Locate the cell with the specified text and output its [x, y] center coordinate. 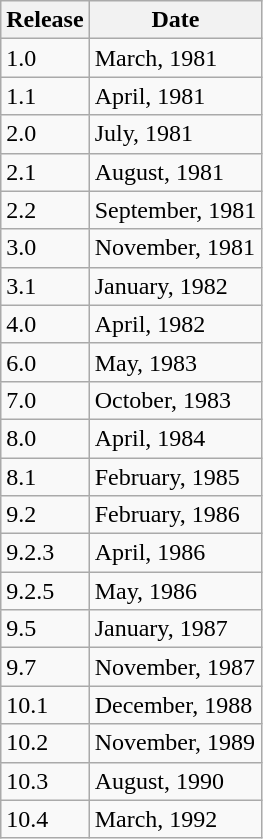
2.2 [45, 210]
8.1 [45, 477]
9.2 [45, 515]
1.0 [45, 58]
Date [176, 20]
9.7 [45, 667]
4.0 [45, 324]
October, 1983 [176, 400]
9.2.3 [45, 553]
December, 1988 [176, 705]
May, 1983 [176, 362]
March, 1992 [176, 819]
7.0 [45, 400]
3.1 [45, 286]
8.0 [45, 438]
April, 1982 [176, 324]
January, 1987 [176, 629]
January, 1982 [176, 286]
10.2 [45, 743]
July, 1981 [176, 134]
February, 1986 [176, 515]
November, 1987 [176, 667]
2.0 [45, 134]
November, 1981 [176, 248]
September, 1981 [176, 210]
3.0 [45, 248]
Release [45, 20]
April, 1981 [176, 96]
2.1 [45, 172]
6.0 [45, 362]
May, 1986 [176, 591]
9.5 [45, 629]
April, 1986 [176, 553]
9.2.5 [45, 591]
10.4 [45, 819]
August, 1981 [176, 172]
November, 1989 [176, 743]
April, 1984 [176, 438]
February, 1985 [176, 477]
August, 1990 [176, 781]
March, 1981 [176, 58]
10.3 [45, 781]
10.1 [45, 705]
1.1 [45, 96]
